Return [X, Y] of the center of cell containing provided text 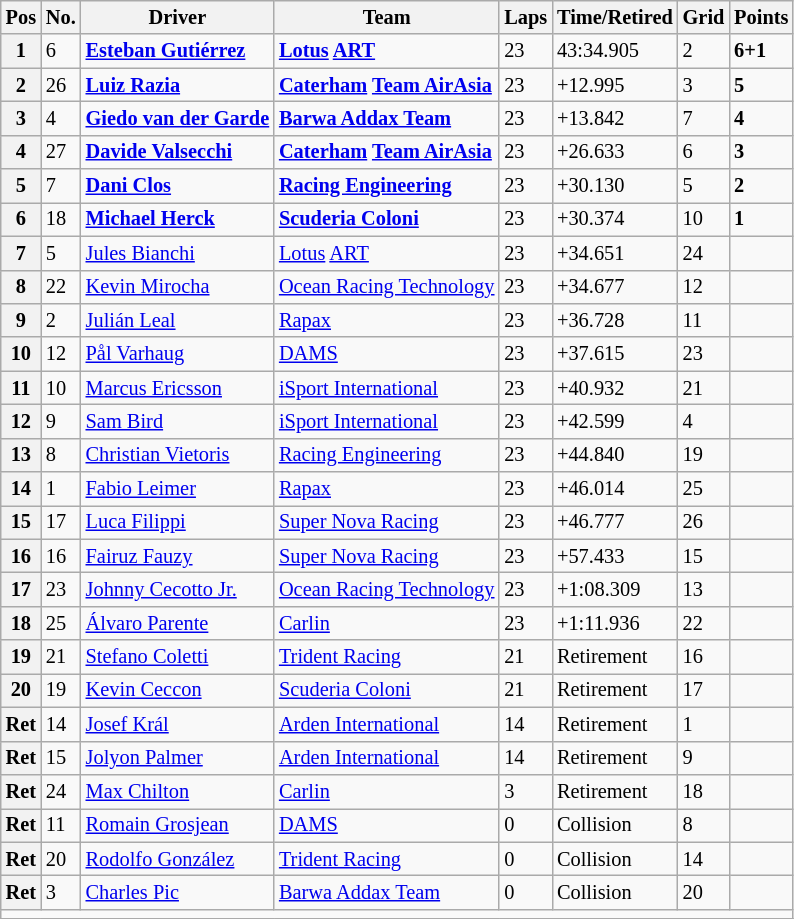
+40.932 [615, 388]
27 [61, 152]
Dani Clos [178, 186]
Kevin Ceccon [178, 690]
Julián Leal [178, 320]
6+1 [761, 51]
+42.599 [615, 421]
+36.728 [615, 320]
No. [61, 17]
Pål Varhaug [178, 354]
Stefano Coletti [178, 657]
Luca Filippi [178, 522]
Esteban Gutiérrez [178, 51]
Time/Retired [615, 17]
Giedo van der Garde [178, 118]
+37.615 [615, 354]
+46.014 [615, 489]
Driver [178, 17]
Points [761, 17]
+1:08.309 [615, 589]
Josef Král [178, 724]
Álvaro Parente [178, 623]
Luiz Razia [178, 85]
Team [386, 17]
+34.677 [615, 287]
Christian Vietoris [178, 455]
Jules Bianchi [178, 253]
+1:11.936 [615, 623]
Johnny Cecotto Jr. [178, 589]
Kevin Mirocha [178, 287]
Charles Pic [178, 892]
+46.777 [615, 522]
Grid [704, 17]
+30.374 [615, 219]
+44.840 [615, 455]
+30.130 [615, 186]
Marcus Ericsson [178, 388]
Rodolfo González [178, 859]
+26.633 [615, 152]
Sam Bird [178, 421]
+13.842 [615, 118]
+12.995 [615, 85]
43:34.905 [615, 51]
Michael Herck [178, 219]
Fairuz Fauzy [178, 556]
+34.651 [615, 253]
Pos [21, 17]
Davide Valsecchi [178, 152]
Fabio Leimer [178, 489]
Jolyon Palmer [178, 758]
Laps [526, 17]
Max Chilton [178, 791]
Romain Grosjean [178, 825]
+57.433 [615, 556]
